From the cell containing the given text, extract its center point as [x, y] coordinate. 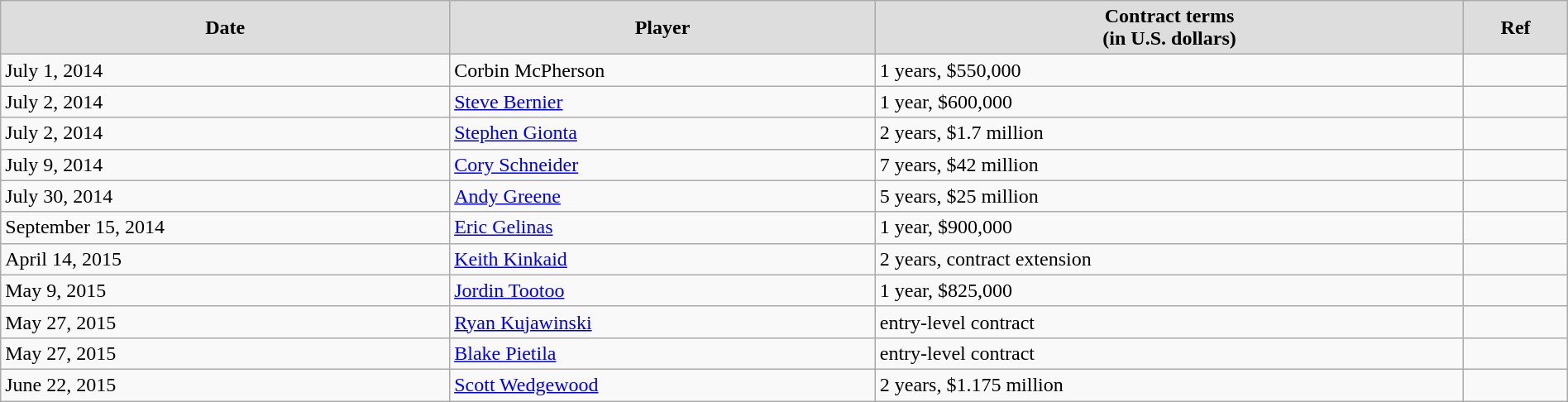
July 9, 2014 [225, 165]
7 years, $42 million [1169, 165]
Steve Bernier [663, 102]
Cory Schneider [663, 165]
Corbin McPherson [663, 70]
Jordin Tootoo [663, 290]
September 15, 2014 [225, 227]
Contract terms(in U.S. dollars) [1169, 28]
Blake Pietila [663, 353]
1 years, $550,000 [1169, 70]
April 14, 2015 [225, 259]
Ref [1515, 28]
May 9, 2015 [225, 290]
1 year, $900,000 [1169, 227]
July 1, 2014 [225, 70]
5 years, $25 million [1169, 196]
1 year, $825,000 [1169, 290]
Eric Gelinas [663, 227]
2 years, $1.175 million [1169, 385]
2 years, $1.7 million [1169, 133]
Andy Greene [663, 196]
Player [663, 28]
July 30, 2014 [225, 196]
2 years, contract extension [1169, 259]
June 22, 2015 [225, 385]
Date [225, 28]
1 year, $600,000 [1169, 102]
Ryan Kujawinski [663, 322]
Scott Wedgewood [663, 385]
Keith Kinkaid [663, 259]
Stephen Gionta [663, 133]
